Return the [X, Y] coordinate for the center point of the cell that contains the specified text.  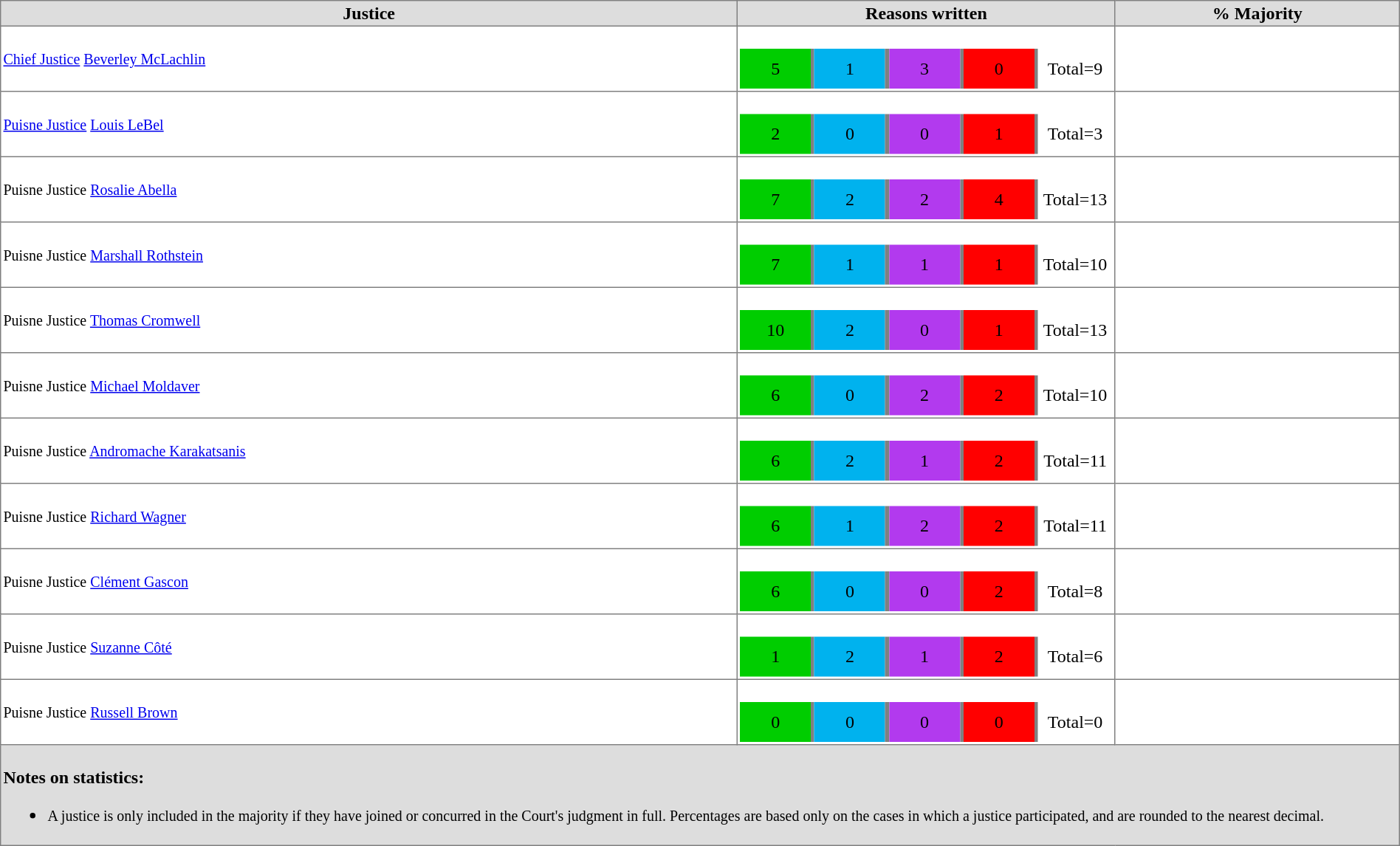
0 0 0 0 Total=0 [927, 712]
Puisne Justice Clément Gascon [369, 581]
Puisne Justice Suzanne Côté [369, 647]
7 1 1 1 Total=10 [927, 255]
Puisne Justice Richard Wagner [369, 516]
Chief Justice Beverley McLachlin [369, 58]
10 2 0 1 Total=13 [927, 320]
5 1 3 0 Total=9 [927, 58]
Total=9 [1075, 69]
Puisne Justice Rosalie Abella [369, 189]
Justice [369, 13]
Reasons written [927, 13]
6 1 2 2 Total=11 [927, 516]
Puisne Justice Thomas Cromwell [369, 320]
7 2 2 4 Total=13 [927, 189]
10 [775, 330]
5 [775, 69]
Puisne Justice Russell Brown [369, 712]
Puisne Justice Louis LeBel [369, 124]
1 2 1 2 Total=6 [927, 647]
Total=3 [1075, 134]
6 2 1 2 Total=11 [927, 450]
Puisne Justice Michael Moldaver [369, 385]
Puisne Justice Marshall Rothstein [369, 255]
Total=0 [1075, 722]
Total=6 [1075, 656]
4 [999, 199]
Puisne Justice Andromache Karakatsanis [369, 450]
6 0 2 2 Total=10 [927, 385]
% Majority [1257, 13]
3 [924, 69]
2 0 0 1 Total=3 [927, 124]
Total=8 [1075, 591]
6 0 0 2 Total=8 [927, 581]
